From the cell containing the given text, extract its center point as (x, y) coordinate. 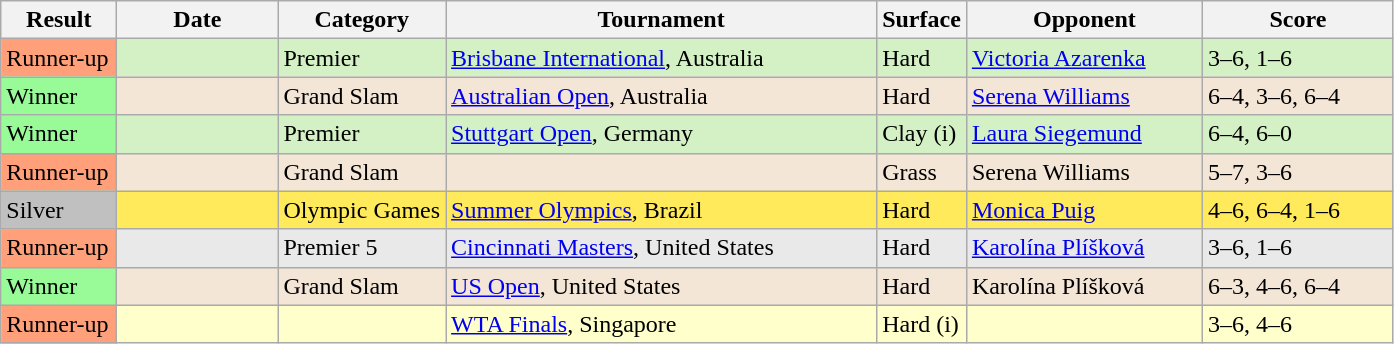
Date (198, 20)
Olympic Games (362, 210)
6–3, 4–6, 6–4 (1298, 286)
Opponent (1084, 20)
WTA Finals, Singapore (662, 324)
Victoria Azarenka (1084, 58)
4–6, 6–4, 1–6 (1298, 210)
Premier 5 (362, 248)
Brisbane International, Australia (662, 58)
6–4, 6–0 (1298, 134)
Clay (i) (922, 134)
Category (362, 20)
Score (1298, 20)
6–4, 3–6, 6–4 (1298, 96)
Surface (922, 20)
Stuttgart Open, Germany (662, 134)
Monica Puig (1084, 210)
3–6, 4–6 (1298, 324)
Silver (59, 210)
US Open, United States (662, 286)
Hard (i) (922, 324)
Grass (922, 172)
Result (59, 20)
Cincinnati Masters, United States (662, 248)
5–7, 3–6 (1298, 172)
Laura Siegemund (1084, 134)
Tournament (662, 20)
Australian Open, Australia (662, 96)
Summer Olympics, Brazil (662, 210)
